Detect which cell encompasses the target text, then output its (x, y) center coordinate. 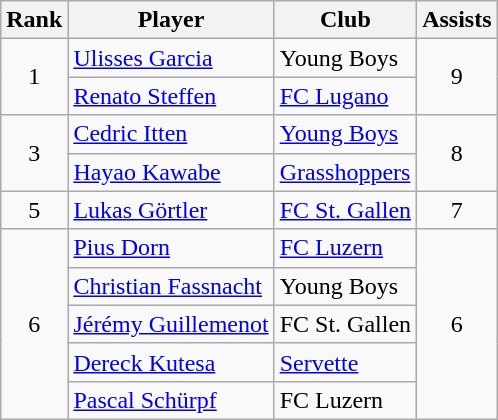
Pascal Schürpf (171, 400)
Pius Dorn (171, 248)
8 (457, 153)
Grasshoppers (345, 172)
Dereck Kutesa (171, 362)
Jérémy Guillemenot (171, 324)
Rank (34, 20)
5 (34, 210)
Christian Fassnacht (171, 286)
1 (34, 77)
Assists (457, 20)
Club (345, 20)
Servette (345, 362)
3 (34, 153)
FC Lugano (345, 96)
9 (457, 77)
Cedric Itten (171, 134)
7 (457, 210)
Player (171, 20)
Ulisses Garcia (171, 58)
Renato Steffen (171, 96)
Lukas Görtler (171, 210)
Hayao Kawabe (171, 172)
